Scan for the cell matching the given text and deliver its [x, y] coordinate at center. 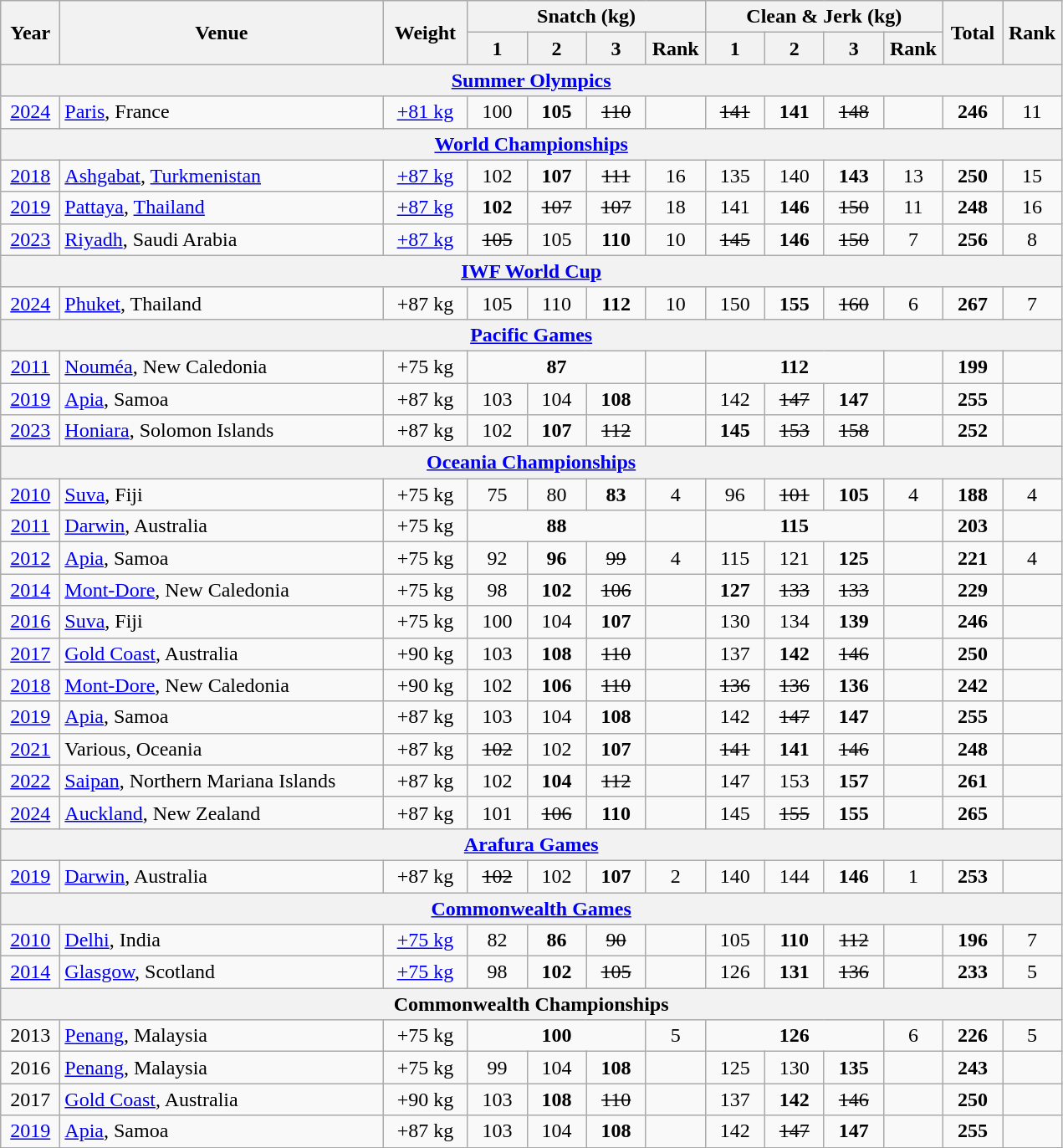
265 [972, 812]
143 [853, 176]
196 [972, 940]
Year [30, 33]
Total [972, 33]
121 [795, 558]
IWF World Cup [532, 271]
243 [972, 1068]
92 [497, 558]
Nouméa, New Caledonia [222, 366]
13 [913, 176]
Glasgow, Scotland [222, 972]
144 [795, 876]
Commonwealth Championships [532, 1004]
15 [1032, 176]
Commonwealth Games [532, 908]
Ashgabat, Turkmenistan [222, 176]
127 [734, 590]
221 [972, 558]
252 [972, 431]
Various, Oceania [222, 749]
Oceania Championships [532, 463]
World Championships [532, 144]
Weight [425, 33]
253 [972, 876]
229 [972, 590]
8 [1032, 239]
Phuket, Thailand [222, 303]
188 [972, 495]
2022 [30, 781]
2012 [30, 558]
Saipan, Northern Mariana Islands [222, 781]
Pattaya, Thailand [222, 208]
88 [557, 526]
139 [853, 622]
Pacific Games [532, 335]
242 [972, 685]
2013 [30, 1036]
Riyadh, Saudi Arabia [222, 239]
80 [557, 495]
160 [853, 303]
134 [795, 622]
Arafura Games [532, 844]
82 [497, 940]
+81 kg [425, 112]
157 [853, 781]
Snatch (kg) [586, 17]
226 [972, 1036]
233 [972, 972]
111 [616, 176]
83 [616, 495]
Delhi, India [222, 940]
Paris, France [222, 112]
158 [853, 431]
Summer Olympics [532, 80]
148 [853, 112]
261 [972, 781]
18 [676, 208]
90 [616, 940]
Honiara, Solomon Islands [222, 431]
199 [972, 366]
Auckland, New Zealand [222, 812]
267 [972, 303]
Venue [222, 33]
Clean & Jerk (kg) [824, 17]
2021 [30, 749]
87 [557, 366]
203 [972, 526]
86 [557, 940]
75 [497, 495]
131 [795, 972]
256 [972, 239]
